Find where the given text appears and provide that cell's center as [X, Y] coordinate. 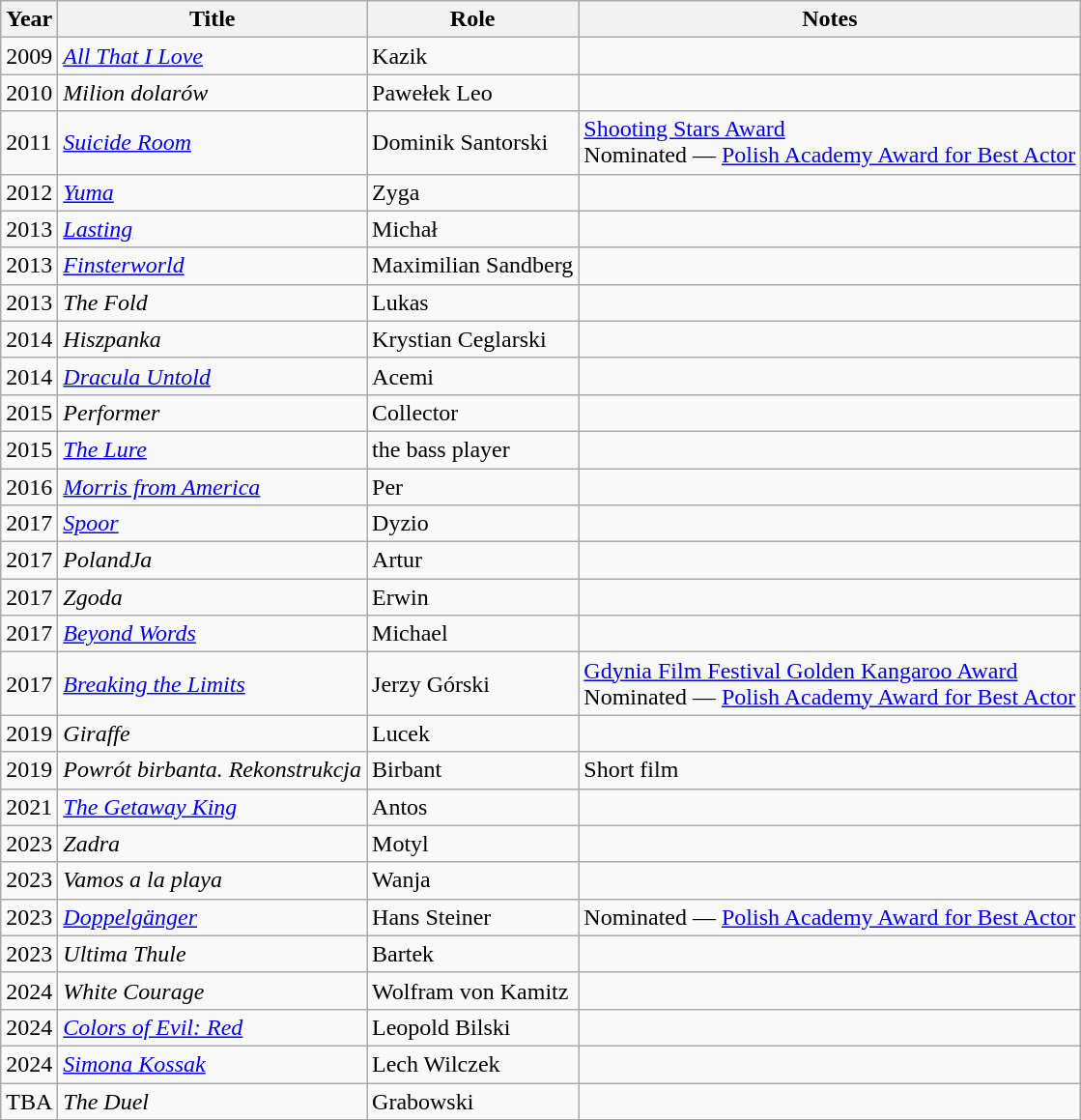
Lucek [473, 733]
Per [473, 486]
Title [213, 19]
Hiszpanka [213, 339]
Kazik [473, 56]
White Courage [213, 991]
Michael [473, 634]
Powrót birbanta. Rekonstrukcja [213, 770]
The Fold [213, 302]
Jerzy Górski [473, 684]
Simona Kossak [213, 1064]
Bartek [473, 954]
Performer [213, 413]
Dominik Santorski [473, 143]
Hans Steiner [473, 917]
The Lure [213, 449]
Zgoda [213, 597]
Notes [830, 19]
the bass player [473, 449]
Ultima Thule [213, 954]
The Duel [213, 1101]
Breaking the Limits [213, 684]
Yuma [213, 192]
Colors of Evil: Red [213, 1027]
2012 [29, 192]
Suicide Room [213, 143]
Grabowski [473, 1101]
Motyl [473, 844]
Pawełek Leo [473, 93]
Artur [473, 560]
Vamos a la playa [213, 880]
Wanja [473, 880]
Dyzio [473, 524]
Year [29, 19]
All That I Love [213, 56]
Spoor [213, 524]
Dracula Untold [213, 376]
Lech Wilczek [473, 1064]
2009 [29, 56]
Finsterworld [213, 266]
The Getaway King [213, 807]
2021 [29, 807]
Milion dolarów [213, 93]
2011 [29, 143]
Collector [473, 413]
Michał [473, 229]
Lasting [213, 229]
Leopold Bilski [473, 1027]
PolandJa [213, 560]
Gdynia Film Festival Golden Kangaroo AwardNominated — Polish Academy Award for Best Actor [830, 684]
TBA [29, 1101]
Antos [473, 807]
2016 [29, 486]
Morris from America [213, 486]
Shooting Stars AwardNominated — Polish Academy Award for Best Actor [830, 143]
2010 [29, 93]
Acemi [473, 376]
Doppelgänger [213, 917]
Zadra [213, 844]
Beyond Words [213, 634]
Nominated — Polish Academy Award for Best Actor [830, 917]
Maximilian Sandberg [473, 266]
Giraffe [213, 733]
Short film [830, 770]
Wolfram von Kamitz [473, 991]
Erwin [473, 597]
Role [473, 19]
Krystian Ceglarski [473, 339]
Zyga [473, 192]
Lukas [473, 302]
Birbant [473, 770]
